For the text-containing cell, return its midpoint in [x, y] coordinate format. 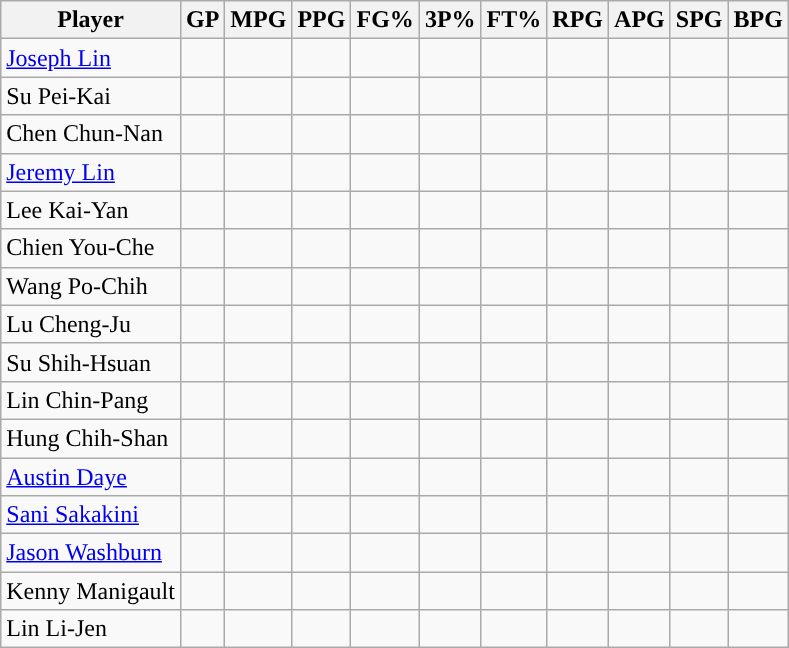
Sani Sakakini [91, 515]
Wang Po-Chih [91, 286]
SPG [699, 20]
BPG [758, 20]
Lin Chin-Pang [91, 400]
Su Pei-Kai [91, 96]
PPG [322, 20]
Jeremy Lin [91, 172]
RPG [578, 20]
3P% [450, 20]
Chen Chun-Nan [91, 134]
Player [91, 20]
Jason Washburn [91, 553]
Lin Li-Jen [91, 629]
Lu Cheng-Ju [91, 324]
APG [640, 20]
Hung Chih-Shan [91, 438]
Kenny Manigault [91, 591]
Lee Kai-Yan [91, 210]
Austin Daye [91, 477]
Su Shih-Hsuan [91, 362]
FG% [385, 20]
Joseph Lin [91, 58]
MPG [258, 20]
Chien You-Che [91, 248]
GP [202, 20]
FT% [514, 20]
